Return (X, Y) of the center of cell containing provided text 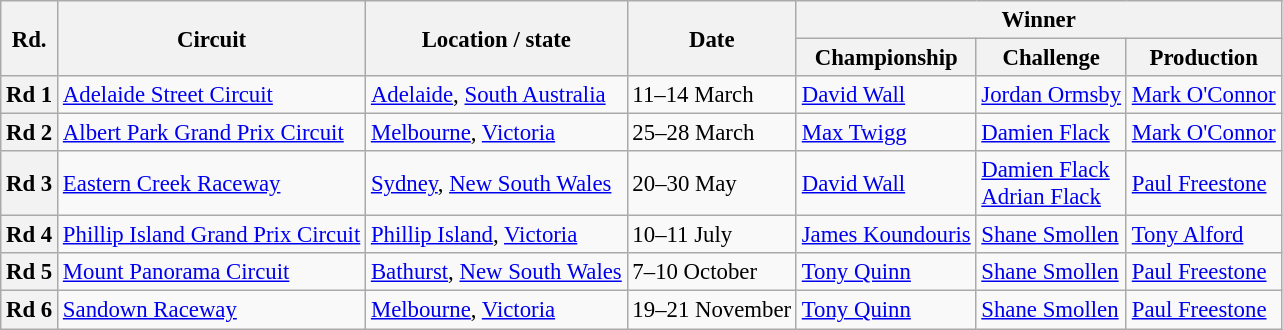
Phillip Island Grand Prix Circuit (212, 235)
20–30 May (712, 184)
Rd 2 (30, 133)
James Koundouris (886, 235)
Phillip Island, Victoria (496, 235)
Rd. (30, 38)
Production (1204, 58)
Max Twigg (886, 133)
Rd 4 (30, 235)
Rd 1 (30, 95)
Winner (1038, 20)
Bathurst, New South Wales (496, 273)
Date (712, 38)
10–11 July (712, 235)
Adelaide, South Australia (496, 95)
Sydney, New South Wales (496, 184)
Mount Panorama Circuit (212, 273)
Challenge (1051, 58)
Rd 6 (30, 310)
Rd 5 (30, 273)
Damien Flack Adrian Flack (1051, 184)
Adelaide Street Circuit (212, 95)
25–28 March (712, 133)
Sandown Raceway (212, 310)
Eastern Creek Raceway (212, 184)
Championship (886, 58)
Albert Park Grand Prix Circuit (212, 133)
Circuit (212, 38)
19–21 November (712, 310)
Damien Flack (1051, 133)
Jordan Ormsby (1051, 95)
Tony Alford (1204, 235)
11–14 March (712, 95)
7–10 October (712, 273)
Location / state (496, 38)
Rd 3 (30, 184)
